Find where the given text appears and provide that cell's center as (x, y) coordinate. 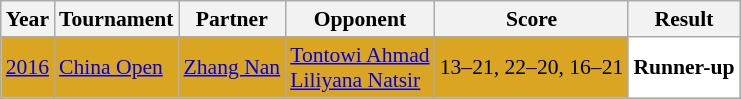
Partner (232, 19)
Tournament (116, 19)
13–21, 22–20, 16–21 (532, 68)
Tontowi Ahmad Liliyana Natsir (360, 68)
Zhang Nan (232, 68)
Result (684, 19)
China Open (116, 68)
Year (28, 19)
Runner-up (684, 68)
2016 (28, 68)
Opponent (360, 19)
Score (532, 19)
